Locate the cell with the specified text and output its [x, y] center coordinate. 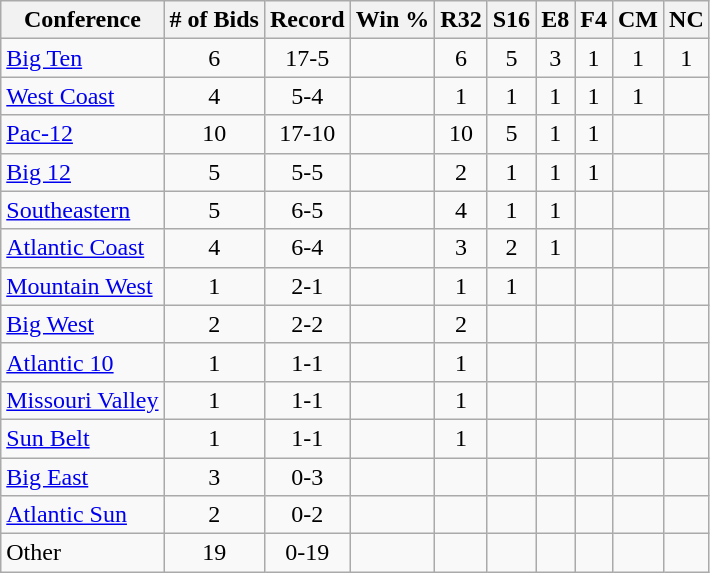
Atlantic Sun [82, 515]
6-4 [307, 248]
S16 [511, 20]
Atlantic Coast [82, 248]
19 [214, 553]
Conference [82, 20]
5-5 [307, 172]
R32 [461, 20]
Atlantic 10 [82, 362]
CM [638, 20]
Big East [82, 477]
Big West [82, 324]
0-19 [307, 553]
Missouri Valley [82, 400]
Mountain West [82, 286]
E8 [556, 20]
0-2 [307, 515]
6-5 [307, 210]
Big 12 [82, 172]
0-3 [307, 477]
17-10 [307, 134]
F4 [594, 20]
NC [687, 20]
5-4 [307, 96]
Pac-12 [82, 134]
Big Ten [82, 58]
Other [82, 553]
Sun Belt [82, 438]
Record [307, 20]
Win % [392, 20]
2-2 [307, 324]
17-5 [307, 58]
2-1 [307, 286]
West Coast [82, 96]
# of Bids [214, 20]
Southeastern [82, 210]
